Determine the (X, Y) coordinate at the center of the cell enclosing the given text.  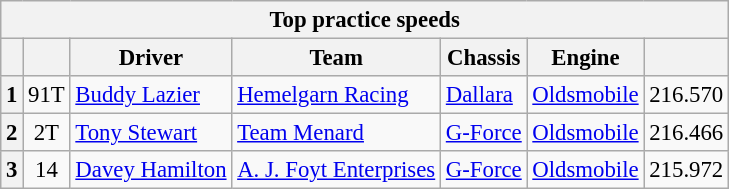
215.972 (686, 170)
14 (46, 170)
Top practice speeds (365, 20)
A. J. Foyt Enterprises (336, 170)
Driver (151, 58)
Engine (586, 58)
216.466 (686, 133)
Tony Stewart (151, 133)
Hemelgarn Racing (336, 95)
2 (12, 133)
3 (12, 170)
Buddy Lazier (151, 95)
216.570 (686, 95)
Chassis (484, 58)
Dallara (484, 95)
1 (12, 95)
Davey Hamilton (151, 170)
Team (336, 58)
91T (46, 95)
2T (46, 133)
Team Menard (336, 133)
